For the text-containing cell, return its midpoint in (X, Y) coordinate format. 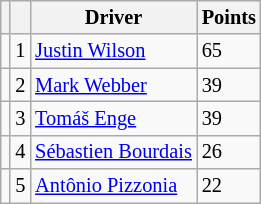
Mark Webber (114, 85)
Points (229, 17)
Tomáš Enge (114, 118)
65 (229, 51)
26 (229, 152)
2 (20, 85)
Antônio Pizzonia (114, 186)
Sébastien Bourdais (114, 152)
3 (20, 118)
22 (229, 186)
Justin Wilson (114, 51)
5 (20, 186)
1 (20, 51)
Driver (114, 17)
4 (20, 152)
